Search for the cell housing the specified text and yield its [X, Y] center coordinate. 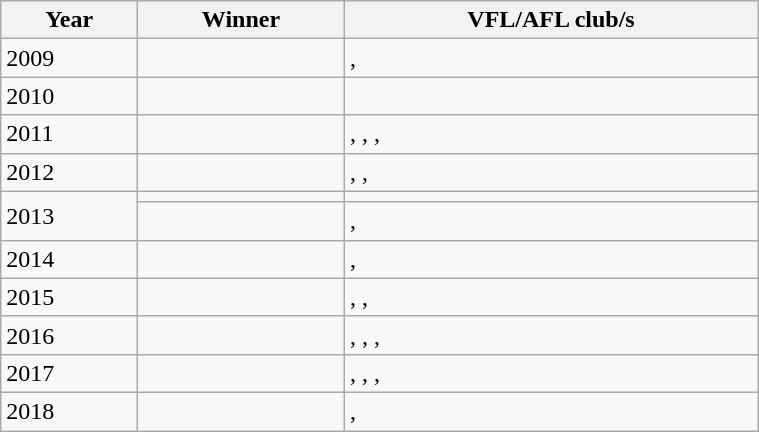
2011 [70, 134]
2014 [70, 259]
VFL/AFL club/s [550, 20]
Winner [242, 20]
2017 [70, 373]
2016 [70, 335]
Year [70, 20]
2015 [70, 297]
2013 [70, 216]
2010 [70, 96]
2012 [70, 172]
2009 [70, 58]
2018 [70, 411]
